For the text-containing cell, return its midpoint in [x, y] coordinate format. 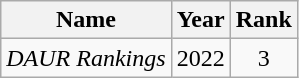
3 [264, 58]
DAUR Rankings [86, 58]
Name [86, 20]
Year [200, 20]
2022 [200, 58]
Rank [264, 20]
